Output the [X, Y] coordinate of the center of the cell containing the given text.  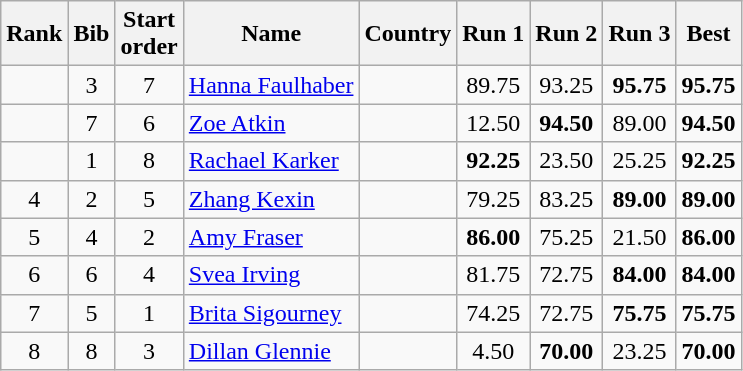
75.25 [566, 237]
Run 3 [640, 34]
21.50 [640, 237]
12.50 [494, 123]
93.25 [566, 85]
81.75 [494, 275]
Startorder [149, 34]
Zhang Kexin [271, 199]
89.75 [494, 85]
Rank [34, 34]
Amy Fraser [271, 237]
Hanna Faulhaber [271, 85]
83.25 [566, 199]
Run 1 [494, 34]
74.25 [494, 313]
79.25 [494, 199]
4.50 [494, 351]
Brita Sigourney [271, 313]
Name [271, 34]
25.25 [640, 161]
Dillan Glennie [271, 351]
Zoe Atkin [271, 123]
Run 2 [566, 34]
Rachael Karker [271, 161]
Svea Irving [271, 275]
23.50 [566, 161]
Best [708, 34]
Country [408, 34]
Bib [92, 34]
23.25 [640, 351]
